For the text-containing cell, return its midpoint in [x, y] coordinate format. 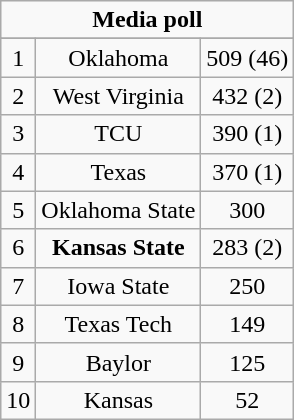
149 [248, 324]
Oklahoma [118, 58]
West Virginia [118, 96]
Oklahoma State [118, 210]
390 (1) [248, 134]
Media poll [148, 20]
300 [248, 210]
2 [18, 96]
8 [18, 324]
52 [248, 400]
6 [18, 248]
Iowa State [118, 286]
370 (1) [248, 172]
Kansas State [118, 248]
Baylor [118, 362]
5 [18, 210]
Texas Tech [118, 324]
1 [18, 58]
125 [248, 362]
9 [18, 362]
283 (2) [248, 248]
4 [18, 172]
Kansas [118, 400]
432 (2) [248, 96]
509 (46) [248, 58]
7 [18, 286]
Texas [118, 172]
3 [18, 134]
10 [18, 400]
TCU [118, 134]
250 [248, 286]
